For the text-containing cell, return its midpoint in (x, y) coordinate format. 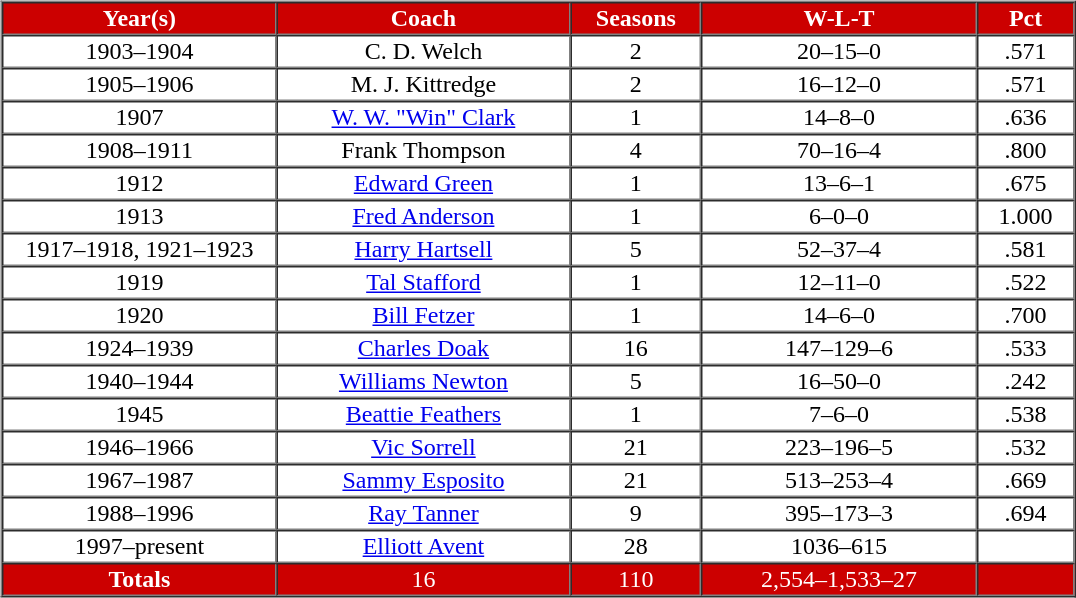
W-L-T (840, 18)
1905–1906 (140, 84)
6–0–0 (840, 216)
Totals (140, 580)
16–12–0 (840, 84)
1913 (140, 216)
1997–present (140, 546)
Edward Green (424, 184)
1967–1987 (140, 480)
.538 (1026, 414)
.522 (1026, 282)
28 (636, 546)
.532 (1026, 448)
1.000 (1026, 216)
1945 (140, 414)
14–8–0 (840, 118)
.636 (1026, 118)
1920 (140, 316)
.669 (1026, 480)
110 (636, 580)
.242 (1026, 382)
.581 (1026, 250)
Ray Tanner (424, 514)
12–11–0 (840, 282)
Tal Stafford (424, 282)
Beattie Feathers (424, 414)
14–6–0 (840, 316)
Pct (1026, 18)
Vic Sorrell (424, 448)
.675 (1026, 184)
1903–1904 (140, 52)
1917–1918, 1921–1923 (140, 250)
.800 (1026, 150)
Williams Newton (424, 382)
13–6–1 (840, 184)
Fred Anderson (424, 216)
Year(s) (140, 18)
W. W. "Win" Clark (424, 118)
Coach (424, 18)
Seasons (636, 18)
Charles Doak (424, 348)
1919 (140, 282)
4 (636, 150)
Sammy Esposito (424, 480)
Harry Hartsell (424, 250)
Bill Fetzer (424, 316)
1907 (140, 118)
1908–1911 (140, 150)
.694 (1026, 514)
513–253–4 (840, 480)
1924–1939 (140, 348)
70–16–4 (840, 150)
1036–615 (840, 546)
Elliott Avent (424, 546)
223–196–5 (840, 448)
52–37–4 (840, 250)
M. J. Kittredge (424, 84)
1946–1966 (140, 448)
20–15–0 (840, 52)
2,554–1,533–27 (840, 580)
9 (636, 514)
147–129–6 (840, 348)
395–173–3 (840, 514)
16–50–0 (840, 382)
Frank Thompson (424, 150)
.700 (1026, 316)
1912 (140, 184)
7–6–0 (840, 414)
C. D. Welch (424, 52)
.533 (1026, 348)
1988–1996 (140, 514)
1940–1944 (140, 382)
